Provide the [x, y] coordinate of the cell's center where the given text is located.  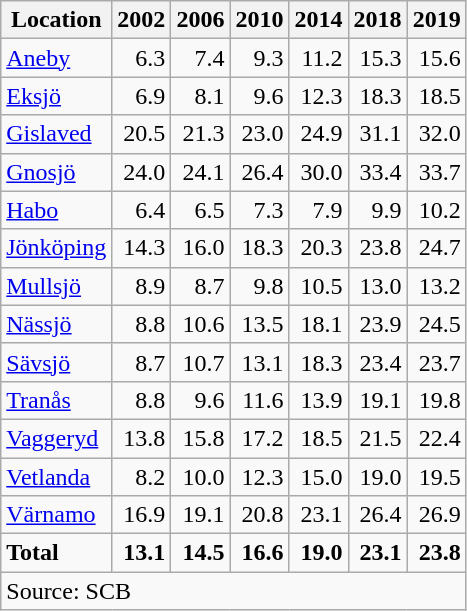
Mullsjö [56, 286]
22.4 [436, 438]
Nässjö [56, 324]
20.8 [260, 515]
Vetlanda [56, 477]
24.9 [318, 134]
2002 [142, 20]
24.5 [436, 324]
16.0 [200, 248]
24.1 [200, 172]
9.9 [378, 210]
Gnosjö [56, 172]
8.2 [142, 477]
31.1 [378, 134]
7.4 [200, 58]
13.9 [318, 400]
7.3 [260, 210]
16.6 [260, 553]
15.6 [436, 58]
10.2 [436, 210]
20.3 [318, 248]
10.0 [200, 477]
23.9 [378, 324]
10.7 [200, 362]
Sävsjö [56, 362]
Source: SCB [234, 591]
Vaggeryd [56, 438]
24.0 [142, 172]
Gislaved [56, 134]
10.6 [200, 324]
Eksjö [56, 96]
15.3 [378, 58]
14.5 [200, 553]
Jönköping [56, 248]
33.7 [436, 172]
9.8 [260, 286]
16.9 [142, 515]
11.2 [318, 58]
Aneby [56, 58]
Värnamo [56, 515]
7.9 [318, 210]
23.7 [436, 362]
10.5 [318, 286]
Total [56, 553]
13.5 [260, 324]
33.4 [378, 172]
21.5 [378, 438]
2010 [260, 20]
Location [56, 20]
6.3 [142, 58]
18.1 [318, 324]
17.2 [260, 438]
13.2 [436, 286]
6.4 [142, 210]
2019 [436, 20]
Tranås [56, 400]
2014 [318, 20]
26.9 [436, 515]
19.8 [436, 400]
9.3 [260, 58]
19.5 [436, 477]
30.0 [318, 172]
2006 [200, 20]
13.8 [142, 438]
23.0 [260, 134]
15.8 [200, 438]
11.6 [260, 400]
Habo [56, 210]
23.4 [378, 362]
21.3 [200, 134]
13.0 [378, 286]
20.5 [142, 134]
32.0 [436, 134]
6.9 [142, 96]
15.0 [318, 477]
2018 [378, 20]
8.1 [200, 96]
24.7 [436, 248]
14.3 [142, 248]
6.5 [200, 210]
8.9 [142, 286]
